Scan for the cell matching the given text and deliver its (x, y) coordinate at center. 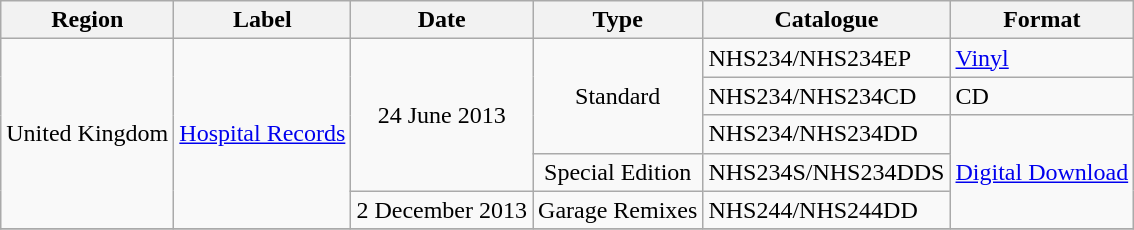
Special Edition (618, 172)
Label (262, 20)
NHS234S/NHS234DDS (826, 172)
Catalogue (826, 20)
Hospital Records (262, 134)
Digital Download (1042, 172)
Garage Remixes (618, 210)
NHS234/NHS234EP (826, 58)
24 June 2013 (442, 115)
CD (1042, 96)
NHS234/NHS234DD (826, 134)
2 December 2013 (442, 210)
Type (618, 20)
Format (1042, 20)
NHS234/NHS234CD (826, 96)
NHS244/NHS244DD (826, 210)
United Kingdom (88, 134)
Standard (618, 96)
Region (88, 20)
Date (442, 20)
Vinyl (1042, 58)
